Return (x, y) of the center of cell containing provided text 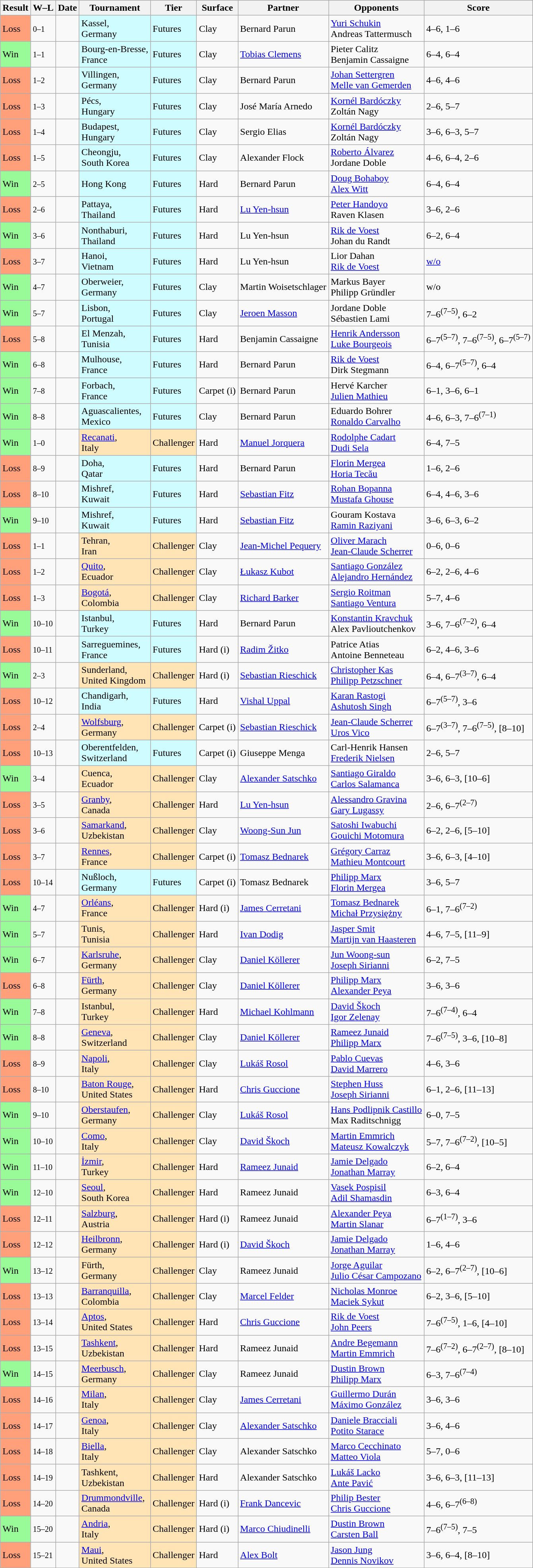
Maui, United States (114, 1555)
Wolfsburg, Germany (114, 727)
1–6, 2–6 (479, 468)
Jorge Aguilar Julio César Campozano (376, 1270)
3–6, 6–3, 5–7 (479, 132)
2–3 (43, 675)
2–5 (43, 184)
Oberstaufen, Germany (114, 1115)
Giuseppe Menga (283, 753)
14–19 (43, 1477)
7–6(7–5), 6–2 (479, 313)
Woong-Sun Jun (283, 830)
Mulhouse, France (114, 365)
3–6, 5–7 (479, 882)
Alexander Peya Martin Slanar (376, 1218)
Roberto Álvarez Jordane Doble (376, 157)
Guillermo Durán Máximo González (376, 1400)
6–4, 6–7(5–7), 6–4 (479, 365)
Nußloch, Germany (114, 882)
Opponents (376, 8)
5–8 (43, 339)
6–7(5–7), 3–6 (479, 701)
Karan Rastogi Ashutosh Singh (376, 701)
Jordane Doble Sébastien Lami (376, 313)
Salzburg, Austria (114, 1218)
Dustin Brown Philipp Marx (376, 1374)
0–6, 0–6 (479, 546)
6–2, 2–6, 4–6 (479, 572)
Philip Bester Chris Guccione (376, 1503)
Alessandro Gravina Gary Lugassy (376, 805)
1–4 (43, 132)
Bogotá, Colombia (114, 597)
Result (16, 8)
Florin Mergea Horia Tecău (376, 468)
Benjamin Cassaigne (283, 339)
Daniele Bracciali Potito Starace (376, 1425)
6–1, 3–6, 6–1 (479, 391)
Nicholas Monroe Maciek Sykut (376, 1296)
Satoshi Iwabuchi Gouichi Motomura (376, 830)
5–7, 7–6(7–2), [10–5] (479, 1141)
Alexander Flock (283, 157)
Bourg-en-Bresse, France (114, 54)
Forbach, France (114, 391)
2–6, 6–7(2–7) (479, 805)
Michael Kohlmann (283, 1012)
Rodolphe Cadart Dudi Sela (376, 442)
13–12 (43, 1270)
13–13 (43, 1296)
Marcel Felder (283, 1296)
6–3, 6–4 (479, 1193)
Karlsruhe, Germany (114, 960)
3–4 (43, 779)
Vasek Pospisil Adil Shamasdin (376, 1193)
Aptos, United States (114, 1322)
Tunis, Tunisia (114, 934)
Jean-Claude Scherrer Uros Vico (376, 727)
3–6, 2–6 (479, 209)
Jason Jung Dennis Novikov (376, 1555)
Pécs, Hungary (114, 106)
José María Arnedo (283, 106)
Lisbon, Portugal (114, 313)
Christopher Kas Philipp Petzschner (376, 675)
Henrik Andersson Luke Bourgeois (376, 339)
12–10 (43, 1193)
Partner (283, 8)
Score (479, 8)
Barranquilla, Colombia (114, 1296)
6–1, 2–6, [11–13] (479, 1089)
Rik de Voest Dirk Stegmann (376, 365)
Tobias Clemens (283, 54)
7–6(7–5), 3–6, [10–8] (479, 1037)
6–7(1–7), 3–6 (479, 1218)
3–6, 6–3, [11–13] (479, 1477)
Rennes, France (114, 857)
Rik de Voest John Peers (376, 1322)
5–7, 4–6 (479, 597)
3–6, 6–3, 6–2 (479, 520)
Philipp Marx Florin Mergea (376, 882)
Grégory Carraz Mathieu Montcourt (376, 857)
İzmir, Turkey (114, 1167)
Dustin Brown Carsten Ball (376, 1529)
Aguascalientes, Mexico (114, 417)
13–15 (43, 1348)
Vishal Uppal (283, 701)
4–6, 6–3, 7–6(7–1) (479, 417)
3–6, 4–6 (479, 1425)
7–6(7–5), 1–6, [4–10] (479, 1322)
Santiago González Alejandro Hernández (376, 572)
Date (68, 8)
7–6(7–5), 7–5 (479, 1529)
Nonthaburi, Thailand (114, 235)
1–0 (43, 442)
Genoa, Italy (114, 1425)
6–7 (43, 960)
Łukasz Kubot (283, 572)
14–18 (43, 1451)
Ivan Dodig (283, 934)
6–7(5–7), 7–6(7–5), 6–7(5–7) (479, 339)
Sergio Roitman Santiago Ventura (376, 597)
15–20 (43, 1529)
Samarkand, Uzbekistan (114, 830)
Heilbronn, Germany (114, 1245)
Jeroen Masson (283, 313)
Oberweier, Germany (114, 287)
Doug Bohaboy Alex Witt (376, 184)
Carl-Henrik Hansen Frederik Nielsen (376, 753)
Doha, Qatar (114, 468)
12–12 (43, 1245)
Patrice Atias Antoine Benneteau (376, 649)
Cuenca, Ecuador (114, 779)
6–4, 7–5 (479, 442)
3–6, 7–6(7–2), 6–4 (479, 624)
Tomasz Bednarek Michał Przysiężny (376, 908)
12–11 (43, 1218)
10–14 (43, 882)
Recanati, Italy (114, 442)
Peter Handoyo Raven Klasen (376, 209)
Chandigarh, India (114, 701)
Pieter Calitz Benjamin Cassaigne (376, 54)
El Menzah, Tunisia (114, 339)
Hervé Karcher Julien Mathieu (376, 391)
6–2, 2–6, [5–10] (479, 830)
Philipp Marx Alexander Peya (376, 985)
Meerbusch, Germany (114, 1374)
Rohan Bopanna Mustafa Ghouse (376, 494)
Santiago Giraldo Carlos Salamanca (376, 779)
Sarreguemines, France (114, 649)
Pattaya, Thailand (114, 209)
Sergio Elias (283, 132)
3–6, 6–4, [8–10] (479, 1555)
Oliver Marach Jean-Claude Scherrer (376, 546)
Surface (217, 8)
15–21 (43, 1555)
6–2, 3–6, [5–10] (479, 1296)
Radim Žitko (283, 649)
2–4 (43, 727)
14–17 (43, 1425)
Hong Kong (114, 184)
Baton Rouge, United States (114, 1089)
14–20 (43, 1503)
Tier (174, 8)
Orléans, France (114, 908)
4–6, 1–6 (479, 29)
Frank Dancevic (283, 1503)
4–6, 6–7(6–8) (479, 1503)
4–6, 4–6 (479, 80)
Johan Settergren Melle van Gemerden (376, 80)
Gouram Kostava Ramin Raziyani (376, 520)
14–15 (43, 1374)
Jean-Michel Pequery (283, 546)
Andria, Italy (114, 1529)
14–16 (43, 1400)
6–2, 4–6, 3–6 (479, 649)
Hans Podlipnik Castillo Max Raditschnigg (376, 1115)
Hanoi, Vietnam (114, 261)
7–6(7–2), 6–7(2–7), [8–10] (479, 1348)
Eduardo Bohrer Ronaldo Carvalho (376, 417)
6–4, 6–7(3–7), 6–4 (479, 675)
6–3, 7–6(7–4) (479, 1374)
6–7(3–7), 7–6(7–5), [8–10] (479, 727)
Rameez Junaid Philipp Marx (376, 1037)
1–5 (43, 157)
Geneva, Switzerland (114, 1037)
3–5 (43, 805)
Granby, Canada (114, 805)
Markus Bayer Philipp Gründler (376, 287)
Konstantin Kravchuk Alex Pavlioutchenkov (376, 624)
6–2, 7–5 (479, 960)
10–12 (43, 701)
Tehran, Iran (114, 546)
Jasper Smit Martijn van Haasteren (376, 934)
7–6(7–4), 6–4 (479, 1012)
Quito, Ecuador (114, 572)
Drummondville, Canada (114, 1503)
Oberentfelden, Switzerland (114, 753)
6–1, 7–6(7–2) (479, 908)
Alex Bolt (283, 1555)
4–6, 3–6 (479, 1063)
Tournament (114, 8)
Martin Emmrich Mateusz Kowalczyk (376, 1141)
2–6 (43, 209)
Napoli, Italy (114, 1063)
Milan, Italy (114, 1400)
6–2, 6–7(2–7), [10–6] (479, 1270)
5–7, 0–6 (479, 1451)
Villingen, Germany (114, 80)
Andre Begemann Martin Emmrich (376, 1348)
3–6, 6–3, [10–6] (479, 779)
0–1 (43, 29)
Como, Italy (114, 1141)
3–6, 6–3, [4–10] (479, 857)
Jun Woong-sun Joseph Sirianni (376, 960)
David Škoch Igor Zelenay (376, 1012)
Lior Dahan Rik de Voest (376, 261)
Biella, Italy (114, 1451)
10–13 (43, 753)
Sunderland, United Kingdom (114, 675)
6–0, 7–5 (479, 1115)
Lukáš Lacko Ante Pavić (376, 1477)
Martin Woisetschlager (283, 287)
13–14 (43, 1322)
Stephen Huss Joseph Sirianni (376, 1089)
Richard Barker (283, 597)
4–6, 7–5, [11–9] (479, 934)
Marco Chiudinelli (283, 1529)
1–6, 4–6 (479, 1245)
Pablo Cuevas David Marrero (376, 1063)
Kassel, Germany (114, 29)
4–6, 6–4, 2–6 (479, 157)
Rik de Voest Johan du Randt (376, 235)
10–11 (43, 649)
W–L (43, 8)
Budapest, Hungary (114, 132)
Marco Cecchinato Matteo Viola (376, 1451)
Manuel Jorquera (283, 442)
11–10 (43, 1167)
Seoul, South Korea (114, 1193)
Cheongju, South Korea (114, 157)
6–4, 4–6, 3–6 (479, 494)
Yuri Schukin Andreas Tattermusch (376, 29)
